Identify which cell holds the provided text, then report its [X, Y] central coordinate. 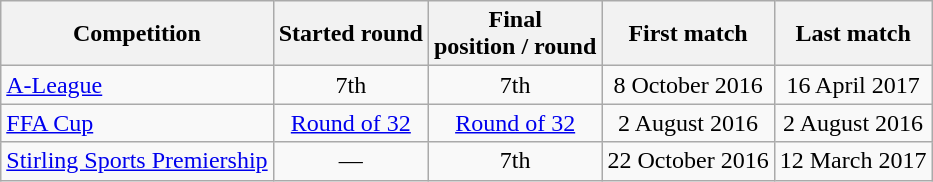
16 April 2017 [853, 85]
12 March 2017 [853, 161]
A-League [137, 85]
— [350, 161]
FFA Cup [137, 123]
22 October 2016 [688, 161]
Started round [350, 34]
First match [688, 34]
Stirling Sports Premiership [137, 161]
Competition [137, 34]
Final position / round [514, 34]
Last match [853, 34]
8 October 2016 [688, 85]
